Scan for the cell matching the given text and deliver its [x, y] coordinate at center. 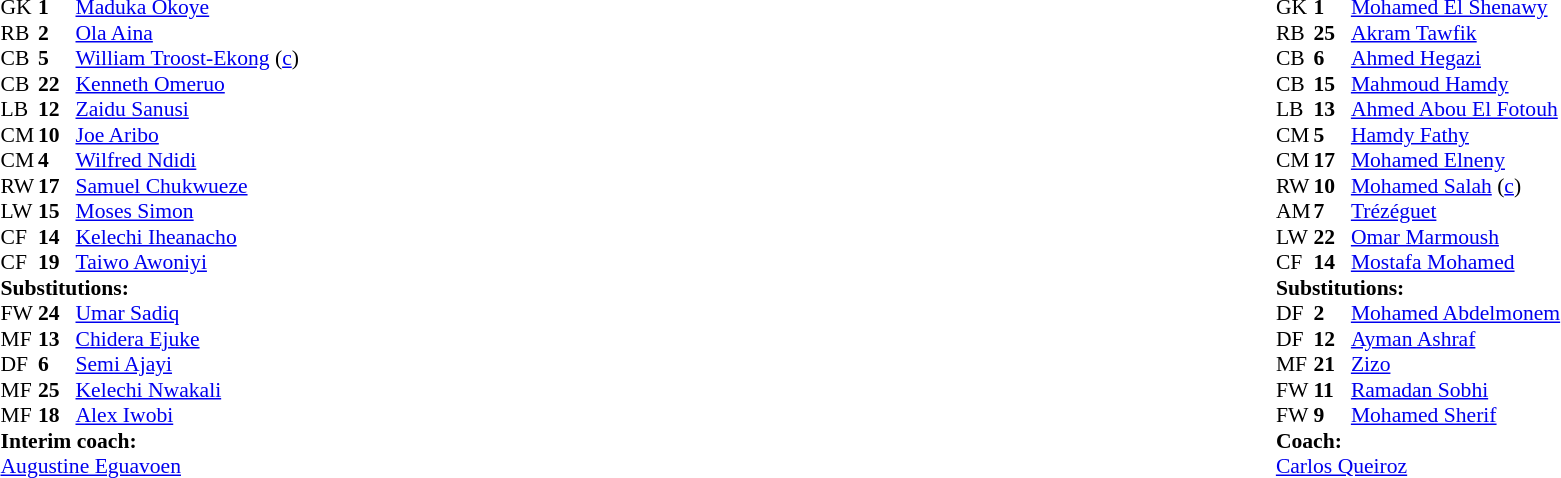
Kenneth Omeruo [188, 84]
Kelechi Nwakali [188, 390]
Mohamed Elneny [1456, 161]
Mahmoud Hamdy [1456, 84]
Kelechi Iheanacho [188, 237]
Ayman Ashraf [1456, 339]
Interim coach: [149, 441]
Chidera Ejuke [188, 339]
Hamdy Fathy [1456, 135]
Zaidu Sanusi [188, 109]
Trézéguet [1456, 211]
Alex Iwobi [188, 415]
4 [57, 161]
Mohamed Sherif [1456, 415]
11 [1332, 390]
Mohamed Salah (c) [1456, 186]
19 [57, 263]
Joe Aribo [188, 135]
18 [57, 415]
Mostafa Mohamed [1456, 263]
Taiwo Awoniyi [188, 263]
Samuel Chukwueze [188, 186]
William Troost-Ekong (c) [188, 59]
Akram Tawfik [1456, 33]
Zizo [1456, 365]
Ramadan Sobhi [1456, 390]
Mohamed Abdelmonem [1456, 313]
24 [57, 313]
21 [1332, 365]
Moses Simon [188, 211]
Semi Ajayi [188, 365]
7 [1332, 211]
AM [1295, 211]
Omar Marmoush [1456, 237]
Coach: [1418, 441]
Ahmed Abou El Fotouh [1456, 109]
Ola Aina [188, 33]
Wilfred Ndidi [188, 161]
9 [1332, 415]
Umar Sadiq [188, 313]
Ahmed Hegazi [1456, 59]
